Scan for the cell matching the given text and deliver its (X, Y) coordinate at center. 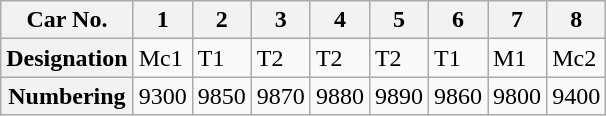
M1 (518, 58)
Mc1 (162, 58)
9870 (280, 96)
3 (280, 20)
6 (458, 20)
9890 (398, 96)
9400 (576, 96)
7 (518, 20)
Mc2 (576, 58)
4 (340, 20)
9800 (518, 96)
2 (222, 20)
9860 (458, 96)
Numbering (67, 96)
5 (398, 20)
9850 (222, 96)
9300 (162, 96)
9880 (340, 96)
1 (162, 20)
Car No. (67, 20)
Designation (67, 58)
8 (576, 20)
